Capture the cell that displays the provided text and extract its [X, Y] central coordinate. 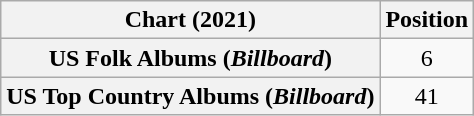
6 [427, 58]
US Folk Albums (Billboard) [190, 58]
Position [427, 20]
41 [427, 96]
US Top Country Albums (Billboard) [190, 96]
Chart (2021) [190, 20]
